Return [x, y] of the center of cell containing provided text 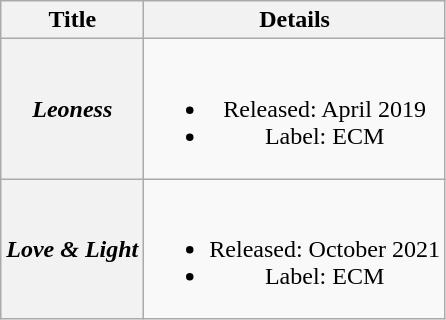
Title [72, 20]
Details [295, 20]
Love & Light [72, 249]
Released: April 2019Label: ECM [295, 109]
Leoness [72, 109]
Released: October 2021Label: ECM [295, 249]
